Locate the cell with the specified text and output its (x, y) center coordinate. 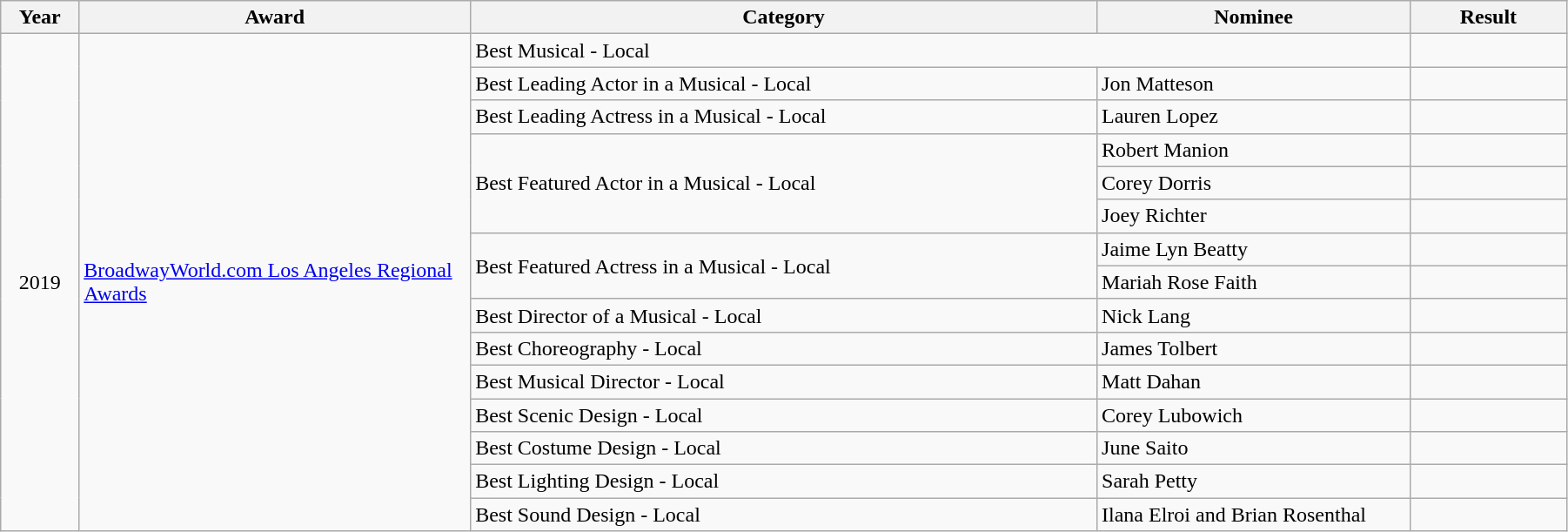
Corey Dorris (1254, 183)
Jon Matteson (1254, 84)
Best Leading Actor in a Musical - Local (784, 84)
Best Featured Actress in a Musical - Local (784, 266)
Best Musical - Local (941, 51)
Best Lighting Design - Local (784, 481)
Nick Lang (1254, 315)
Best Choreography - Local (784, 348)
Best Scenic Design - Local (784, 415)
Best Musical Director - Local (784, 381)
Joey Richter (1254, 216)
Best Director of a Musical - Local (784, 315)
June Saito (1254, 448)
Best Sound Design - Local (784, 515)
Result (1488, 17)
Year (40, 17)
Jaime Lyn Beatty (1254, 249)
Matt Dahan (1254, 381)
Nominee (1254, 17)
Best Costume Design - Local (784, 448)
James Tolbert (1254, 348)
Award (275, 17)
Robert Manion (1254, 150)
Corey Lubowich (1254, 415)
Category (784, 17)
Sarah Petty (1254, 481)
Ilana Elroi and Brian Rosenthal (1254, 515)
Lauren Lopez (1254, 117)
Mariah Rose Faith (1254, 282)
BroadwayWorld.com Los Angeles Regional Awards (275, 282)
Best Featured Actor in a Musical - Local (784, 183)
2019 (40, 282)
Best Leading Actress in a Musical - Local (784, 117)
